Return [X, Y] of the center of cell containing provided text 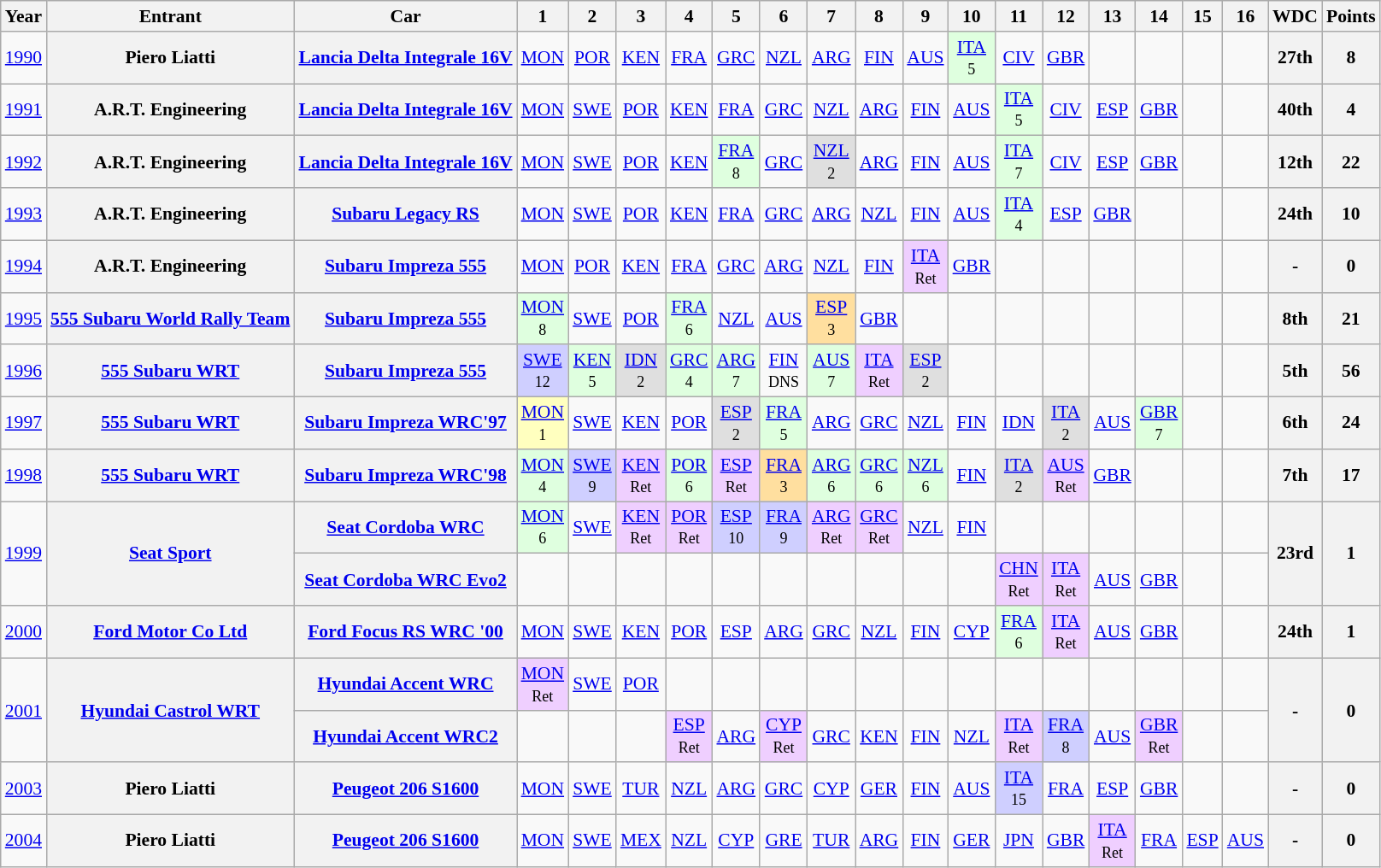
1997 [24, 424]
6 [784, 16]
WDC [1296, 16]
12 [1067, 16]
MONRet [544, 683]
11 [1019, 16]
FRA3 [784, 475]
8th [1296, 318]
JPN [1019, 841]
CYPRet [784, 736]
Hyundai Accent WRC2 [405, 736]
IDN2 [641, 371]
ITA4 [1019, 214]
GBRRet [1159, 736]
GRC6 [879, 475]
22 [1351, 162]
2 [592, 16]
21 [1351, 318]
2001 [24, 710]
40th [1296, 109]
16 [1246, 16]
Seat Cordoba WRC [405, 528]
1992 [24, 162]
GBR7 [1159, 424]
ARG7 [736, 371]
FRA9 [784, 528]
Year [24, 16]
MON8 [544, 318]
9 [925, 16]
27th [1296, 58]
PORRet [689, 528]
NZL6 [925, 475]
5th [1296, 371]
Ford Focus RS WRC '00 [405, 632]
2000 [24, 632]
1990 [24, 58]
Ford Motor Co Ltd [170, 632]
14 [1159, 16]
1991 [24, 109]
FINDNS [784, 371]
POR6 [689, 475]
15 [1202, 16]
ESP10 [736, 528]
ARGRet [832, 528]
56 [1351, 371]
GRCRet [879, 528]
Hyundai Accent WRC [405, 683]
Car [405, 16]
CHNRet [1019, 579]
24 [1351, 424]
Subaru Legacy RS [405, 214]
MEX [641, 841]
Hyundai Castrol WRT [170, 710]
ITA15 [1019, 789]
23rd [1296, 554]
GRC4 [689, 371]
555 Subaru World Rally Team [170, 318]
2003 [24, 789]
FRA5 [784, 424]
MON6 [544, 528]
AUS7 [832, 371]
17 [1351, 475]
7 [832, 16]
1995 [24, 318]
Subaru Impreza WRC'97 [405, 424]
1996 [24, 371]
1999 [24, 554]
Seat Cordoba WRC Evo2 [405, 579]
1998 [24, 475]
1993 [24, 214]
ARG6 [832, 475]
KEN5 [592, 371]
5 [736, 16]
Subaru Impreza WRC'98 [405, 475]
6th [1296, 424]
SWE9 [592, 475]
Entrant [170, 16]
IDN [1019, 424]
AUSRet [1067, 475]
7th [1296, 475]
Points [1351, 16]
SWE12 [544, 371]
ESP3 [832, 318]
2004 [24, 841]
ITA7 [1019, 162]
GRE [784, 841]
12th [1296, 162]
MON1 [544, 424]
Seat Sport [170, 554]
MON4 [544, 475]
NZL2 [832, 162]
3 [641, 16]
1994 [24, 267]
13 [1113, 16]
